Scan for the cell matching the given text and deliver its [X, Y] coordinate at center. 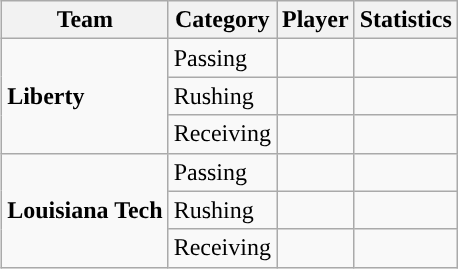
Louisiana Tech [85, 210]
Player [315, 20]
Liberty [85, 96]
Team [85, 20]
Statistics [406, 20]
Category [222, 20]
